Determine the [x, y] coordinate at the center of the cell enclosing the given text.  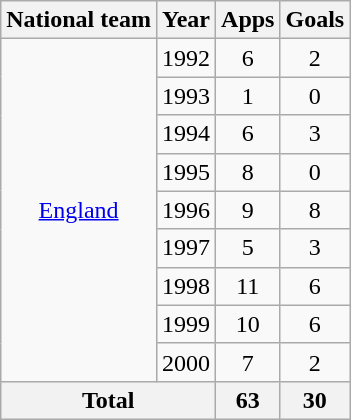
30 [315, 400]
1999 [186, 324]
11 [248, 286]
1994 [186, 134]
1995 [186, 172]
10 [248, 324]
63 [248, 400]
1993 [186, 96]
1998 [186, 286]
1992 [186, 58]
National team [79, 20]
Year [186, 20]
Apps [248, 20]
5 [248, 248]
7 [248, 362]
England [79, 210]
Total [108, 400]
2000 [186, 362]
1 [248, 96]
1996 [186, 210]
1997 [186, 248]
Goals [315, 20]
9 [248, 210]
